Return the (X, Y) coordinate for the center point of the cell that contains the specified text.  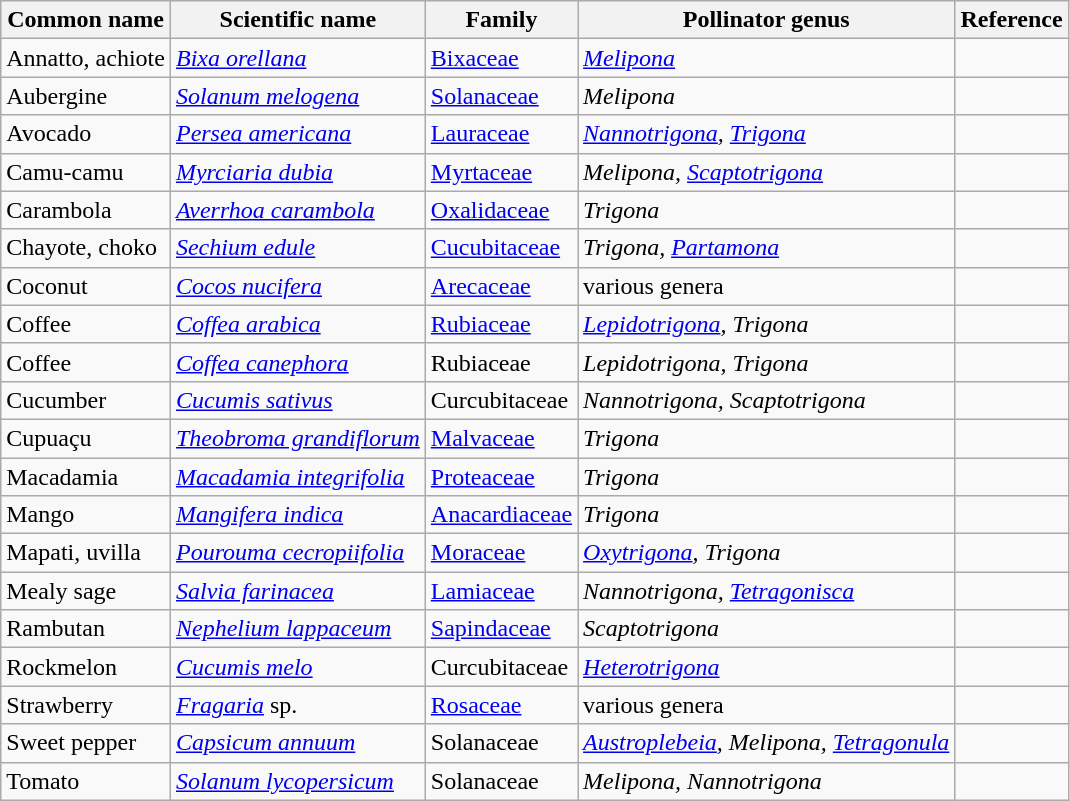
Bixa orellana (298, 58)
Capsicum annuum (298, 743)
Mango (86, 515)
Cucubitaceae (501, 248)
Solanum lycopersicum (298, 781)
Sapindaceae (501, 629)
Theobroma grandiflorum (298, 438)
Scaptotrigona (766, 629)
Myrtaceae (501, 172)
Tomato (86, 781)
Pollinator genus (766, 20)
Macadamia (86, 477)
Malvaceae (501, 438)
Lamiaceae (501, 591)
Moraceae (501, 553)
Anacardiaceae (501, 515)
Bixaceae (501, 58)
Rambutan (86, 629)
Coconut (86, 286)
Heterotrigona (766, 667)
Reference (1012, 20)
Annatto, achiote (86, 58)
Coffea arabica (298, 324)
Lauraceae (501, 134)
Oxalidaceae (501, 210)
Nephelium lappaceum (298, 629)
Sechium edule (298, 248)
Fragaria sp. (298, 705)
Persea americana (298, 134)
Rosaceae (501, 705)
Salvia farinacea (298, 591)
Arecaceae (501, 286)
Austroplebeia, Melipona, Tetragonula (766, 743)
Cucumber (86, 400)
Aubergine (86, 96)
Averrhoa carambola (298, 210)
Strawberry (86, 705)
Macadamia integrifolia (298, 477)
Rockmelon (86, 667)
Nannotrigona, Tetragonisca (766, 591)
Melipona, Scaptotrigona (766, 172)
Coffea canephora (298, 362)
Family (501, 20)
Cupuaçu (86, 438)
Sweet pepper (86, 743)
Nannotrigona, Scaptotrigona (766, 400)
Proteaceae (501, 477)
Carambola (86, 210)
Solanum melogena (298, 96)
Chayote, choko (86, 248)
Scientific name (298, 20)
Camu-camu (86, 172)
Avocado (86, 134)
Trigona, Partamona (766, 248)
Mapati, uvilla (86, 553)
Melipona, Nannotrigona (766, 781)
Cocos nucifera (298, 286)
Mangifera indica (298, 515)
Mealy sage (86, 591)
Nannotrigona, Trigona (766, 134)
Myrciaria dubia (298, 172)
Common name (86, 20)
Cucumis sativus (298, 400)
Oxytrigona, Trigona (766, 553)
Pourouma cecropiifolia (298, 553)
Cucumis melo (298, 667)
